Provide the (x, y) coordinate of the cell's center where the given text is located.  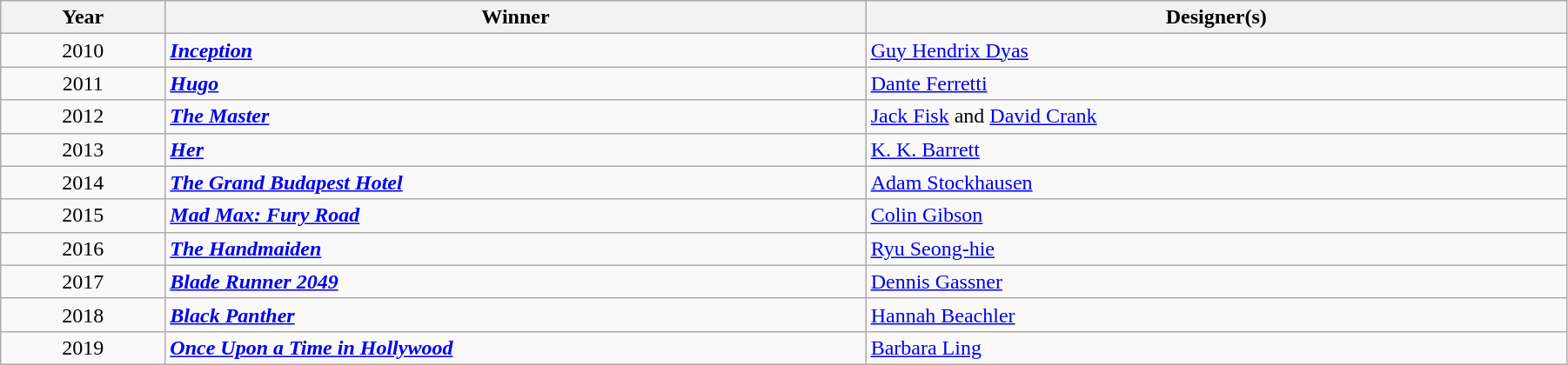
Dennis Gassner (1216, 282)
The Grand Budapest Hotel (515, 182)
2017 (84, 282)
2010 (84, 50)
2013 (84, 149)
Once Upon a Time in Hollywood (515, 348)
Adam Stockhausen (1216, 182)
Inception (515, 50)
The Master (515, 116)
2011 (84, 83)
Hugo (515, 83)
Ryu Seong-hie (1216, 249)
The Handmaiden (515, 249)
K. K. Barrett (1216, 149)
Blade Runner 2049 (515, 282)
Barbara Ling (1216, 348)
2015 (84, 216)
Dante Ferretti (1216, 83)
Colin Gibson (1216, 216)
2012 (84, 116)
Guy Hendrix Dyas (1216, 50)
Designer(s) (1216, 17)
Hannah Beachler (1216, 315)
2019 (84, 348)
2016 (84, 249)
Mad Max: Fury Road (515, 216)
2014 (84, 182)
Winner (515, 17)
2018 (84, 315)
Jack Fisk and David Crank (1216, 116)
Year (84, 17)
Black Panther (515, 315)
Her (515, 149)
